Identify which cell holds the provided text, then report its (X, Y) central coordinate. 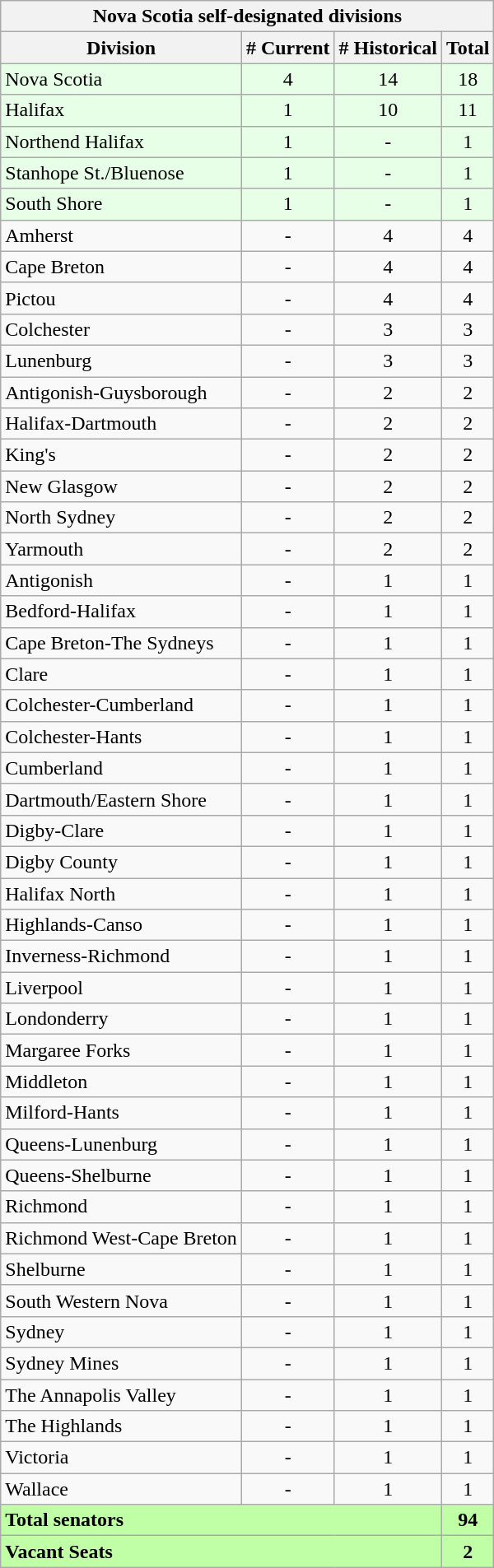
Lunenburg (122, 361)
Division (122, 48)
The Annapolis Valley (122, 1395)
The Highlands (122, 1426)
King's (122, 455)
Middleton (122, 1082)
Antigonish (122, 580)
Clare (122, 674)
Queens-Lunenburg (122, 1144)
Northend Halifax (122, 142)
Pictou (122, 298)
Milford-Hants (122, 1113)
# Historical (388, 48)
Vacant Seats (221, 1552)
North Sydney (122, 518)
Stanhope St./Bluenose (122, 173)
Victoria (122, 1458)
Colchester-Cumberland (122, 705)
18 (468, 79)
Yarmouth (122, 549)
Total (468, 48)
Halifax (122, 110)
Amherst (122, 235)
Nova Scotia self-designated divisions (247, 16)
Cape Breton-The Sydneys (122, 643)
Queens-Shelburne (122, 1175)
10 (388, 110)
Bedford-Halifax (122, 612)
Halifax North (122, 893)
Liverpool (122, 988)
# Current (288, 48)
Colchester-Hants (122, 737)
South Western Nova (122, 1300)
Total senators (221, 1520)
Sydney (122, 1332)
Wallace (122, 1489)
Dartmouth/Eastern Shore (122, 799)
14 (388, 79)
Margaree Forks (122, 1050)
Highlands-Canso (122, 925)
Antigonish-Guysborough (122, 393)
Sydney Mines (122, 1363)
Nova Scotia (122, 79)
Cumberland (122, 768)
94 (468, 1520)
Halifax-Dartmouth (122, 424)
Shelburne (122, 1269)
Digby-Clare (122, 831)
Londonderry (122, 1019)
Cape Breton (122, 267)
South Shore (122, 204)
Digby County (122, 862)
New Glasgow (122, 486)
Richmond (122, 1207)
11 (468, 110)
Colchester (122, 329)
Inverness-Richmond (122, 956)
Richmond West-Cape Breton (122, 1238)
